Search for the cell housing the specified text and yield its [x, y] center coordinate. 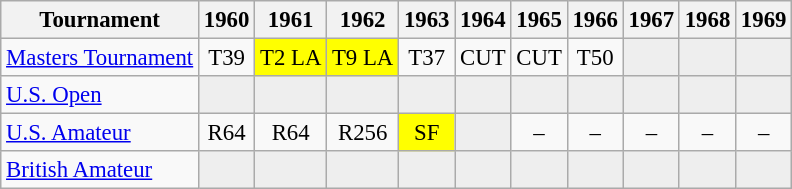
1965 [539, 20]
1963 [427, 20]
Masters Tournament [100, 58]
U.S. Open [100, 95]
T37 [427, 58]
1968 [707, 20]
U.S. Amateur [100, 133]
1964 [483, 20]
R256 [363, 133]
1967 [651, 20]
T39 [227, 58]
1960 [227, 20]
1961 [291, 20]
T50 [595, 58]
Tournament [100, 20]
T9 LA [363, 58]
British Amateur [100, 170]
1962 [363, 20]
SF [427, 133]
1969 [764, 20]
T2 LA [291, 58]
1966 [595, 20]
